Detect which cell encompasses the target text, then output its [x, y] center coordinate. 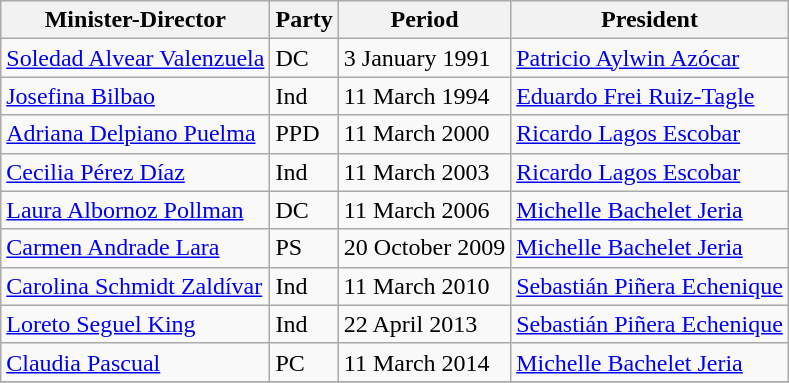
11 March 2003 [424, 172]
11 March 2014 [424, 362]
Eduardo Frei Ruiz-Tagle [650, 96]
PS [304, 248]
11 March 1994 [424, 96]
Laura Albornoz Pollman [136, 210]
Cecilia Pérez Díaz [136, 172]
Josefina Bilbao [136, 96]
Carmen Andrade Lara [136, 248]
Adriana Delpiano Puelma [136, 134]
11 March 2006 [424, 210]
11 March 2010 [424, 286]
PPD [304, 134]
Claudia Pascual [136, 362]
11 March 2000 [424, 134]
Loreto Seguel King [136, 324]
Carolina Schmidt Zaldívar [136, 286]
20 October 2009 [424, 248]
3 January 1991 [424, 58]
22 April 2013 [424, 324]
President [650, 20]
PC [304, 362]
Period [424, 20]
Minister-Director [136, 20]
Party [304, 20]
Patricio Aylwin Azócar [650, 58]
Soledad Alvear Valenzuela [136, 58]
